Scan for the cell matching the given text and deliver its (x, y) coordinate at center. 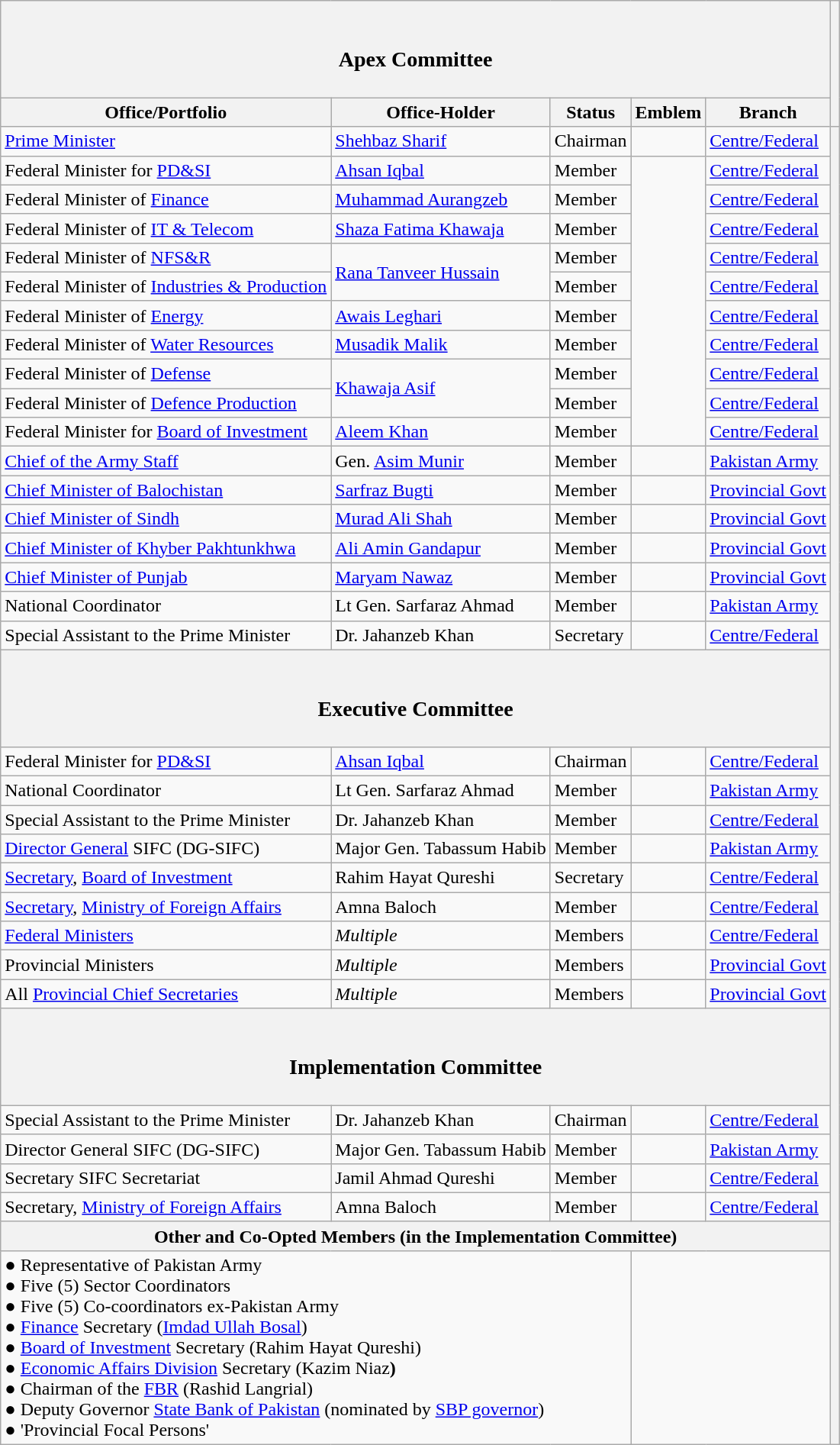
Awais Leghari (441, 315)
Federal Minister of Finance (166, 199)
Federal Minister of Water Resources (166, 344)
Maryam Nawaz (441, 577)
Apex Committee (416, 49)
Murad Ali Shah (441, 519)
Office-Holder (441, 112)
Federal Minister of Industries & Production (166, 286)
Federal Minister of IT & Telecom (166, 228)
Chief Minister of Balochistan (166, 490)
Rahim Hayat Qureshi (441, 878)
Provincial Ministers (166, 965)
Prime Minister (166, 141)
Chief Minister of Khyber Pakhtunkhwa (166, 548)
Shaza Fatima Khawaja (441, 228)
Office/Portfolio (166, 112)
Federal Ministers (166, 936)
All Provincial Chief Secretaries (166, 994)
Ali Amin Gandapur (441, 548)
Federal Minister of Energy (166, 315)
Sarfraz Bugti (441, 490)
Other and Co-Opted Members (in the Implementation Committee) (416, 1236)
Aleem Khan (441, 432)
Federal Minister of Defence Production (166, 403)
Khawaja Asif (441, 389)
Secretary SIFC Secretariat (166, 1178)
Musadik Malik (441, 344)
Muhammad Aurangzeb (441, 199)
Chief Minister of Sindh (166, 519)
Shehbaz Sharif (441, 141)
Jamil Ahmad Qureshi (441, 1178)
Gen. Asim Munir (441, 461)
Implementation Committee (416, 1056)
Federal Minister for Board of Investment (166, 432)
Chief Minister of Punjab (166, 577)
Federal Minister of NFS&R (166, 257)
Rana Tanveer Hussain (441, 272)
Branch (768, 112)
Secretary, Board of Investment (166, 878)
Emblem (668, 112)
Federal Minister of Defense (166, 374)
Executive Committee (416, 698)
Status (591, 112)
Chief of the Army Staff (166, 461)
